Extract the (X, Y) coordinate from the center of the cell holding the provided text.  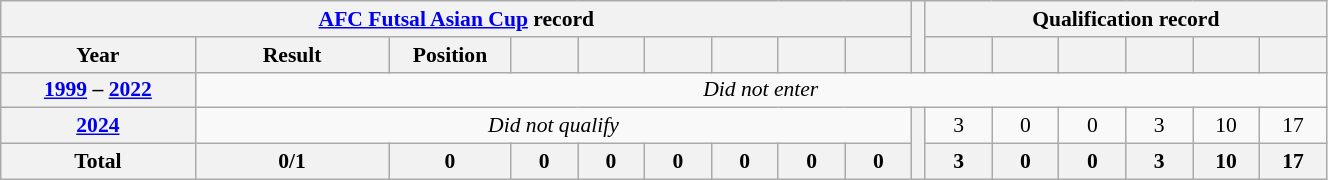
2024 (98, 126)
Did not enter (760, 90)
1999 – 2022 (98, 90)
Did not qualify (554, 126)
0/1 (292, 162)
Position (450, 55)
Qualification record (1126, 19)
Total (98, 162)
AFC Futsal Asian Cup record (456, 19)
Result (292, 55)
Year (98, 55)
